Extract the [x, y] coordinate from the center of the cell holding the provided text.  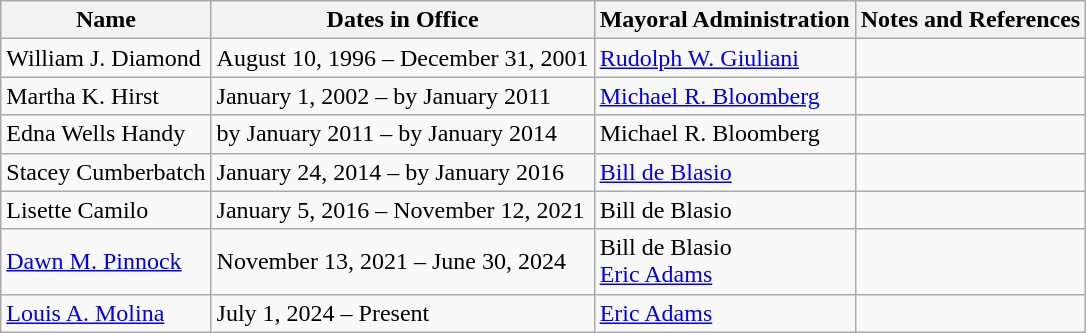
Lisette Camilo [106, 210]
Martha K. Hirst [106, 96]
Notes and References [970, 20]
Eric Adams [724, 313]
January 5, 2016 – November 12, 2021 [402, 210]
Stacey Cumberbatch [106, 172]
Bill de BlasioEric Adams [724, 262]
August 10, 1996 – December 31, 2001 [402, 58]
William J. Diamond [106, 58]
January 24, 2014 – by January 2016 [402, 172]
Rudolph W. Giuliani [724, 58]
July 1, 2024 – Present [402, 313]
by January 2011 – by January 2014 [402, 134]
Dawn M. Pinnock [106, 262]
Name [106, 20]
November 13, 2021 – June 30, 2024 [402, 262]
Mayoral Administration [724, 20]
January 1, 2002 – by January 2011 [402, 96]
Edna Wells Handy [106, 134]
Dates in Office [402, 20]
Louis A. Molina [106, 313]
